For the text-containing cell, return its midpoint in [X, Y] coordinate format. 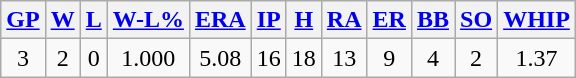
1.000 [148, 58]
SO [476, 20]
1.37 [537, 58]
WHIP [537, 20]
18 [304, 58]
4 [432, 58]
RA [344, 20]
W [62, 20]
3 [23, 58]
BB [432, 20]
0 [94, 58]
IP [268, 20]
5.08 [220, 58]
L [94, 20]
9 [389, 58]
GP [23, 20]
ERA [220, 20]
16 [268, 58]
13 [344, 58]
ER [389, 20]
H [304, 20]
W-L% [148, 20]
